Return (X, Y) of the center of cell containing provided text 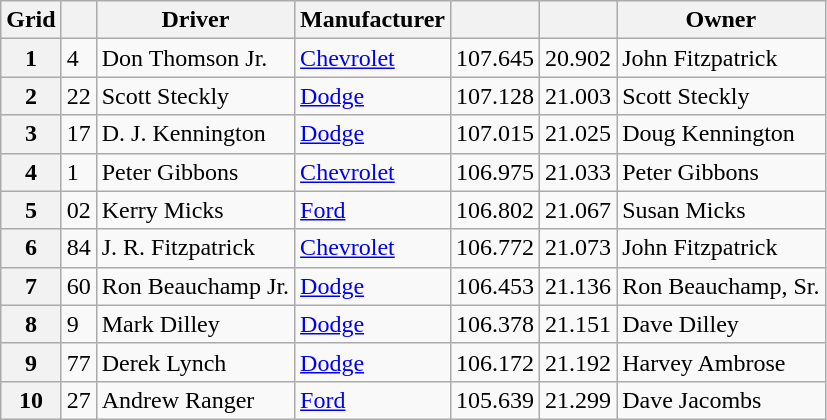
105.639 (496, 400)
21.003 (578, 96)
21.073 (578, 248)
Derek Lynch (195, 362)
107.645 (496, 58)
J. R. Fitzpatrick (195, 248)
Dave Jacombs (721, 400)
Grid (31, 20)
3 (31, 134)
Mark Dilley (195, 324)
Owner (721, 20)
77 (78, 362)
10 (31, 400)
21.033 (578, 172)
Ron Beauchamp Jr. (195, 286)
21.299 (578, 400)
107.015 (496, 134)
Dave Dilley (721, 324)
106.453 (496, 286)
22 (78, 96)
21.192 (578, 362)
27 (78, 400)
Don Thomson Jr. (195, 58)
20.902 (578, 58)
21.151 (578, 324)
Ron Beauchamp, Sr. (721, 286)
Susan Micks (721, 210)
21.025 (578, 134)
106.378 (496, 324)
106.975 (496, 172)
107.128 (496, 96)
106.802 (496, 210)
5 (31, 210)
17 (78, 134)
Manufacturer (373, 20)
7 (31, 286)
02 (78, 210)
21.067 (578, 210)
Doug Kennington (721, 134)
D. J. Kennington (195, 134)
21.136 (578, 286)
84 (78, 248)
2 (31, 96)
Harvey Ambrose (721, 362)
Driver (195, 20)
106.172 (496, 362)
60 (78, 286)
Andrew Ranger (195, 400)
106.772 (496, 248)
6 (31, 248)
8 (31, 324)
Kerry Micks (195, 210)
